For the text-containing cell, return its midpoint in [X, Y] coordinate format. 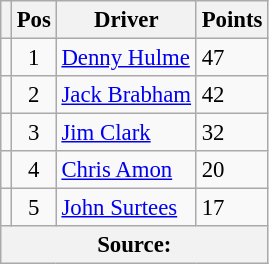
Jack Brabham [126, 95]
Jim Clark [126, 133]
1 [34, 58]
47 [232, 58]
42 [232, 95]
Chris Amon [126, 170]
32 [232, 133]
20 [232, 170]
2 [34, 95]
17 [232, 208]
John Surtees [126, 208]
Pos [34, 20]
5 [34, 208]
Driver [126, 20]
Source: [134, 245]
4 [34, 170]
Points [232, 20]
Denny Hulme [126, 58]
3 [34, 133]
